Output the [x, y] coordinate of the center of the cell containing the given text.  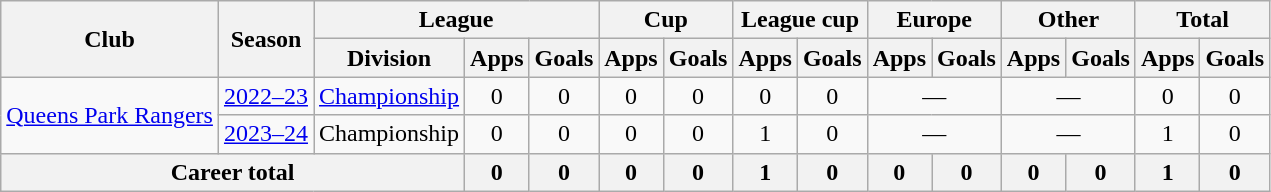
Queens Park Rangers [110, 115]
Division [390, 58]
2022–23 [266, 96]
League cup [800, 20]
Career total [233, 172]
Europe [934, 20]
Total [1202, 20]
2023–24 [266, 134]
Season [266, 39]
Other [1068, 20]
League [456, 20]
Club [110, 39]
Cup [666, 20]
